Find where the given text appears and provide that cell's center as [x, y] coordinate. 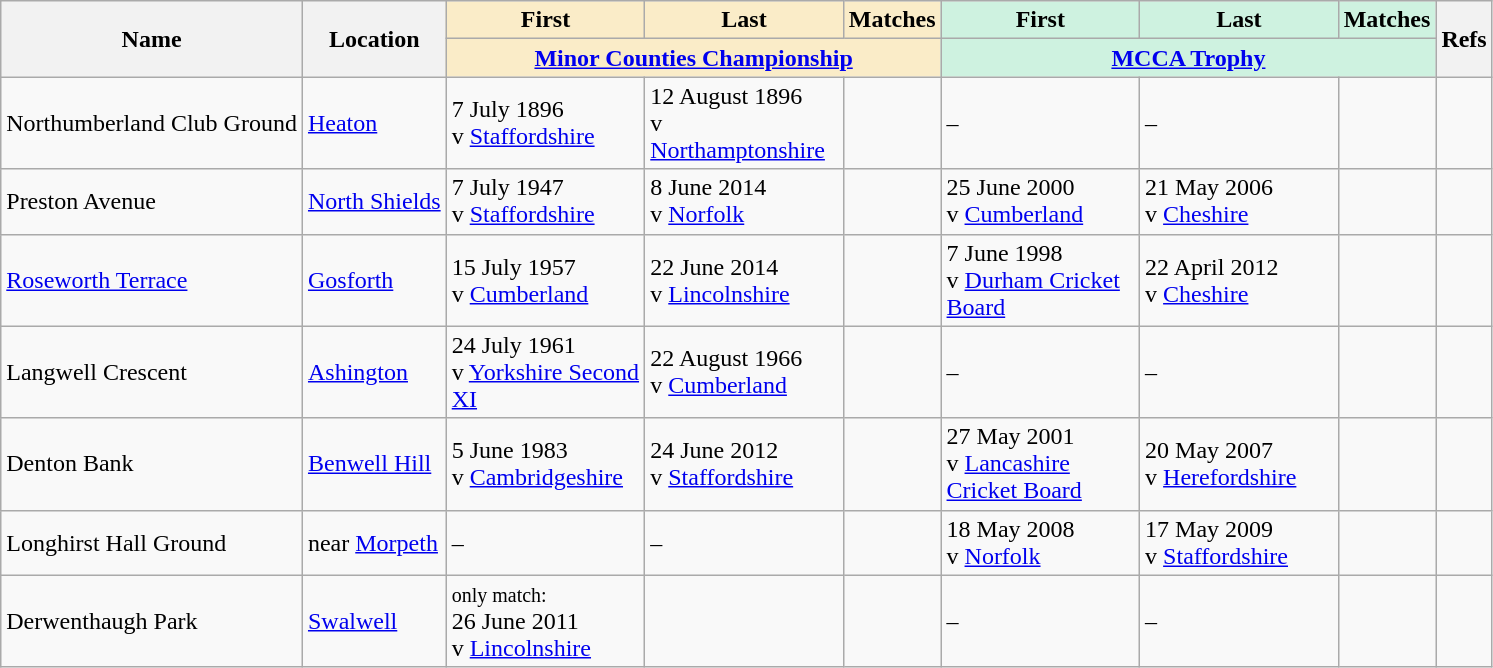
Ashington [374, 372]
Langwell Crescent [152, 372]
Derwenthaugh Park [152, 621]
Location [374, 39]
Refs [1464, 39]
Northumberland Club Ground [152, 123]
Benwell Hill [374, 464]
5 June 1983v Cambridgeshire [546, 464]
12 August 1896v Northamptonshire [744, 123]
MCCA Trophy [1188, 58]
Preston Avenue [152, 202]
17 May 2009v Staffordshire [1240, 542]
20 May 2007v Herefordshire [1240, 464]
22 June 2014v Lincolnshire [744, 280]
22 April 2012v Cheshire [1240, 280]
7 July 1896v Staffordshire [546, 123]
near Morpeth [374, 542]
21 May 2006v Cheshire [1240, 202]
24 July 1961v Yorkshire Second XI [546, 372]
15 July 1957v Cumberland [546, 280]
24 June 2012v Staffordshire [744, 464]
7 June 1998v Durham Cricket Board [1040, 280]
North Shields [374, 202]
18 May 2008v Norfolk [1040, 542]
27 May 2001v Lancashire Cricket Board [1040, 464]
25 June 2000v Cumberland [1040, 202]
Minor Counties Championship [694, 58]
Denton Bank [152, 464]
8 June 2014v Norfolk [744, 202]
Swalwell [374, 621]
22 August 1966v Cumberland [744, 372]
Gosforth [374, 280]
Heaton [374, 123]
7 July 1947v Staffordshire [546, 202]
only match:26 June 2011v Lincolnshire [546, 621]
Longhirst Hall Ground [152, 542]
Name [152, 39]
Roseworth Terrace [152, 280]
